Provide the [X, Y] coordinate of the cell's center where the given text is located.  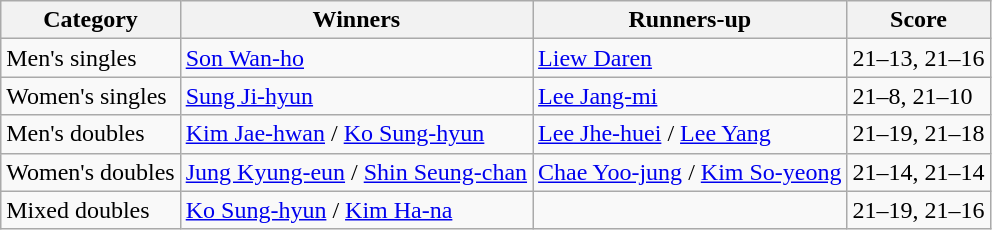
21–19, 21–16 [918, 210]
Men's doubles [90, 134]
Son Wan-ho [356, 58]
Score [918, 20]
21–13, 21–16 [918, 58]
Ko Sung-hyun / Kim Ha-na [356, 210]
Liew Daren [690, 58]
Lee Jang-mi [690, 96]
Runners-up [690, 20]
Lee Jhe-huei / Lee Yang [690, 134]
Women's doubles [90, 172]
21–8, 21–10 [918, 96]
Category [90, 20]
Men's singles [90, 58]
Chae Yoo-jung / Kim So-yeong [690, 172]
Winners [356, 20]
Sung Ji-hyun [356, 96]
Kim Jae-hwan / Ko Sung-hyun [356, 134]
21–19, 21–18 [918, 134]
Mixed doubles [90, 210]
Women's singles [90, 96]
21–14, 21–14 [918, 172]
Jung Kyung-eun / Shin Seung-chan [356, 172]
